Locate the cell with the specified text and output its (X, Y) center coordinate. 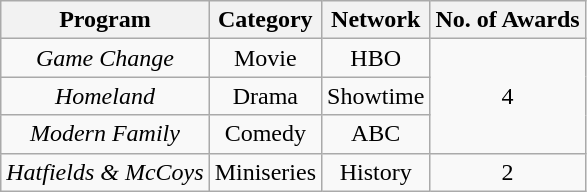
Network (376, 20)
Showtime (376, 96)
Movie (265, 58)
Drama (265, 96)
History (376, 172)
Game Change (105, 58)
Modern Family (105, 134)
No. of Awards (508, 20)
Hatfields & McCoys (105, 172)
Homeland (105, 96)
4 (508, 96)
Category (265, 20)
Program (105, 20)
2 (508, 172)
Miniseries (265, 172)
Comedy (265, 134)
HBO (376, 58)
ABC (376, 134)
